Scan for the cell matching the given text and deliver its [X, Y] coordinate at center. 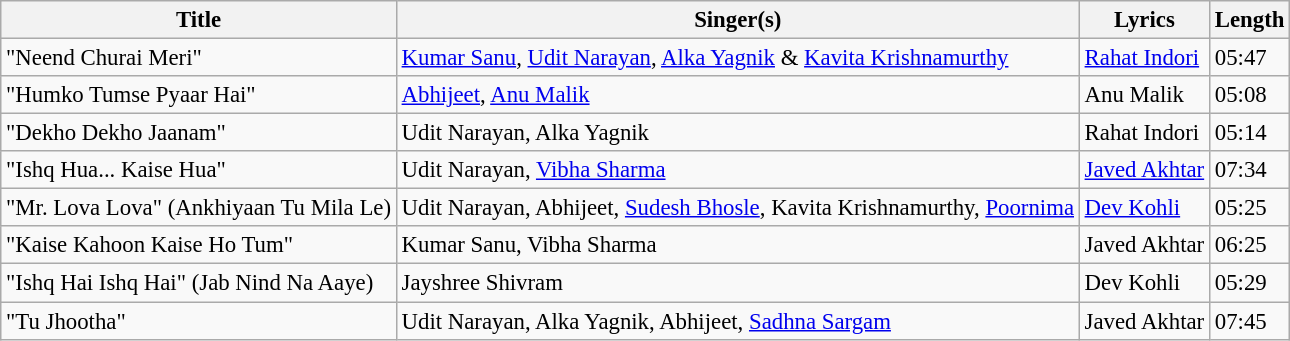
"Neend Churai Meri" [199, 58]
"Mr. Lova Lova" (Ankhiyaan Tu Mila Le) [199, 208]
"Kaise Kahoon Kaise Ho Tum" [199, 245]
Abhijeet, Anu Malik [738, 95]
Length [1249, 20]
05:29 [1249, 283]
Udit Narayan, Vibha Sharma [738, 170]
05:08 [1249, 95]
Udit Narayan, Abhijeet, Sudesh Bhosle, Kavita Krishnamurthy, Poornima [738, 208]
"Humko Tumse Pyaar Hai" [199, 95]
07:45 [1249, 321]
07:34 [1249, 170]
Kumar Sanu, Vibha Sharma [738, 245]
06:25 [1249, 245]
05:47 [1249, 58]
Udit Narayan, Alka Yagnik [738, 133]
05:14 [1249, 133]
"Dekho Dekho Jaanam" [199, 133]
Kumar Sanu, Udit Narayan, Alka Yagnik & Kavita Krishnamurthy [738, 58]
"Ishq Hai Ishq Hai" (Jab Nind Na Aaye) [199, 283]
Jayshree Shivram [738, 283]
Lyrics [1144, 20]
05:25 [1249, 208]
Singer(s) [738, 20]
Udit Narayan, Alka Yagnik, Abhijeet, Sadhna Sargam [738, 321]
Anu Malik [1144, 95]
"Tu Jhootha" [199, 321]
"Ishq Hua... Kaise Hua" [199, 170]
Title [199, 20]
